Output the [x, y] coordinate of the center of the cell containing the given text.  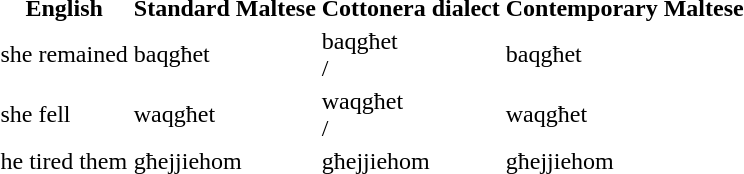
waqgħet [224, 114]
baqgħet [224, 54]
waqgħet / [410, 114]
baqgħet / [410, 54]
